Find where the given text appears and provide that cell's center as [X, Y] coordinate. 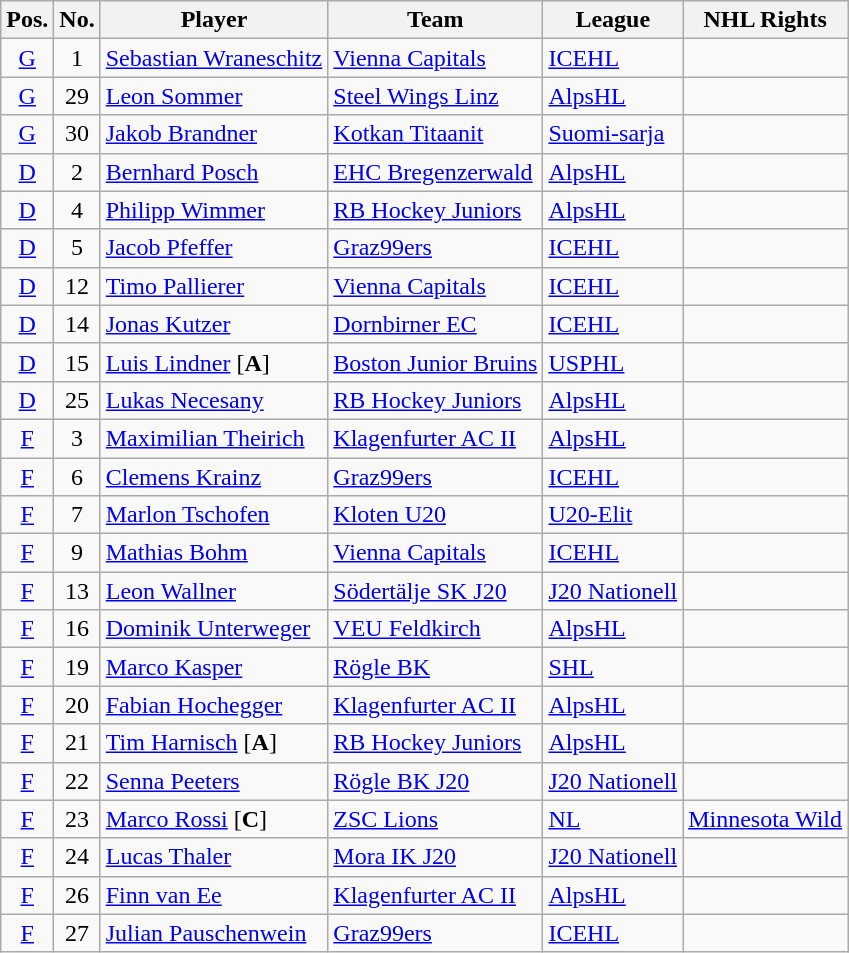
Leon Sommer [214, 96]
Jonas Kutzer [214, 324]
15 [77, 362]
13 [77, 591]
Clemens Krainz [214, 477]
Leon Wallner [214, 591]
Jakob Brandner [214, 134]
9 [77, 553]
6 [77, 477]
Fabian Hochegger [214, 705]
24 [77, 857]
Mora IK J20 [436, 857]
19 [77, 667]
25 [77, 400]
30 [77, 134]
Dornbirner EC [436, 324]
SHL [613, 667]
Senna Peeters [214, 781]
Rögle BK [436, 667]
Minnesota Wild [766, 819]
Pos. [28, 20]
Marco Rossi [C] [214, 819]
Maximilian Theirich [214, 438]
14 [77, 324]
Södertälje SK J20 [436, 591]
22 [77, 781]
Team [436, 20]
Lucas Thaler [214, 857]
NL [613, 819]
29 [77, 96]
Julian Pauschenwein [214, 933]
Boston Junior Bruins [436, 362]
Mathias Bohm [214, 553]
U20-Elit [613, 515]
Jacob Pfeffer [214, 248]
Dominik Unterweger [214, 629]
Finn van Ee [214, 895]
26 [77, 895]
4 [77, 210]
1 [77, 58]
Tim Harnisch [A] [214, 743]
Kotkan Titaanit [436, 134]
EHC Bregenzerwald [436, 172]
ZSC Lions [436, 819]
23 [77, 819]
Rögle BK J20 [436, 781]
Suomi-sarja [613, 134]
7 [77, 515]
Steel Wings Linz [436, 96]
20 [77, 705]
2 [77, 172]
Luis Lindner [A] [214, 362]
Timo Pallierer [214, 286]
Bernhard Posch [214, 172]
Player [214, 20]
Marco Kasper [214, 667]
NHL Rights [766, 20]
Marlon Tschofen [214, 515]
Sebastian Wraneschitz [214, 58]
USPHL [613, 362]
3 [77, 438]
27 [77, 933]
League [613, 20]
16 [77, 629]
Lukas Necesany [214, 400]
VEU Feldkirch [436, 629]
5 [77, 248]
21 [77, 743]
Kloten U20 [436, 515]
12 [77, 286]
No. [77, 20]
Philipp Wimmer [214, 210]
